Identify which cell holds the provided text, then report its (x, y) central coordinate. 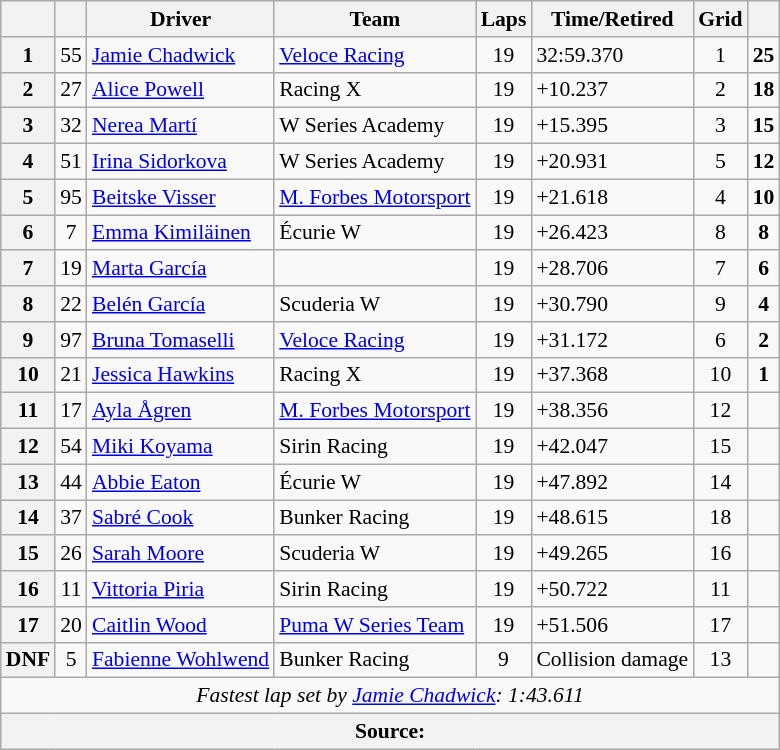
51 (71, 162)
+37.368 (612, 375)
Grid (720, 19)
25 (764, 55)
Laps (504, 19)
Bruna Tomaselli (180, 340)
+30.790 (612, 304)
44 (71, 482)
+42.047 (612, 447)
+20.931 (612, 162)
Jamie Chadwick (180, 55)
Caitlin Wood (180, 625)
Fabienne Wohlwend (180, 660)
Marta García (180, 269)
55 (71, 55)
Nerea Martí (180, 126)
Sarah Moore (180, 554)
54 (71, 447)
Emma Kimiläinen (180, 233)
21 (71, 375)
20 (71, 625)
Puma W Series Team (374, 625)
26 (71, 554)
Fastest lap set by Jamie Chadwick: 1:43.611 (390, 696)
32:59.370 (612, 55)
32 (71, 126)
Jessica Hawkins (180, 375)
+10.237 (612, 90)
+50.722 (612, 589)
Ayla Ågren (180, 411)
+28.706 (612, 269)
+48.615 (612, 518)
+49.265 (612, 554)
Vittoria Piria (180, 589)
+21.618 (612, 197)
Sabré Cook (180, 518)
37 (71, 518)
Source: (390, 732)
Beitske Visser (180, 197)
Driver (180, 19)
27 (71, 90)
95 (71, 197)
+47.892 (612, 482)
+26.423 (612, 233)
Collision damage (612, 660)
Belén García (180, 304)
Abbie Eaton (180, 482)
+15.395 (612, 126)
Time/Retired (612, 19)
Alice Powell (180, 90)
22 (71, 304)
97 (71, 340)
+31.172 (612, 340)
Team (374, 19)
Miki Koyama (180, 447)
DNF (28, 660)
Irina Sidorkova (180, 162)
+51.506 (612, 625)
+38.356 (612, 411)
